Output the [x, y] coordinate of the center of the cell containing the given text.  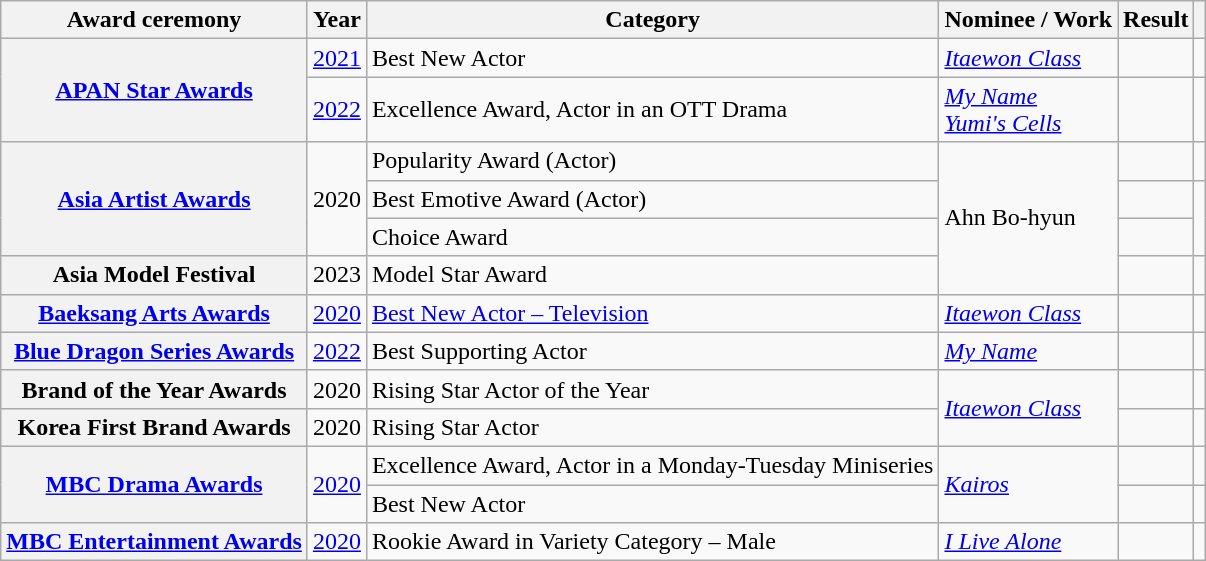
Award ceremony [154, 20]
Ahn Bo-hyun [1028, 218]
Brand of the Year Awards [154, 389]
Best New Actor – Television [652, 313]
MBC Entertainment Awards [154, 542]
2023 [336, 275]
Rookie Award in Variety Category – Male [652, 542]
2021 [336, 58]
My Name [1028, 351]
Nominee / Work [1028, 20]
Baeksang Arts Awards [154, 313]
Blue Dragon Series Awards [154, 351]
Korea First Brand Awards [154, 427]
APAN Star Awards [154, 90]
Best Supporting Actor [652, 351]
Rising Star Actor [652, 427]
My NameYumi's Cells [1028, 110]
MBC Drama Awards [154, 484]
Rising Star Actor of the Year [652, 389]
Best Emotive Award (Actor) [652, 199]
Category [652, 20]
Popularity Award (Actor) [652, 161]
Model Star Award [652, 275]
Excellence Award, Actor in an OTT Drama [652, 110]
I Live Alone [1028, 542]
Asia Artist Awards [154, 199]
Asia Model Festival [154, 275]
Year [336, 20]
Result [1156, 20]
Excellence Award, Actor in a Monday-Tuesday Miniseries [652, 465]
Kairos [1028, 484]
Choice Award [652, 237]
